Capture the cell that displays the provided text and extract its (x, y) central coordinate. 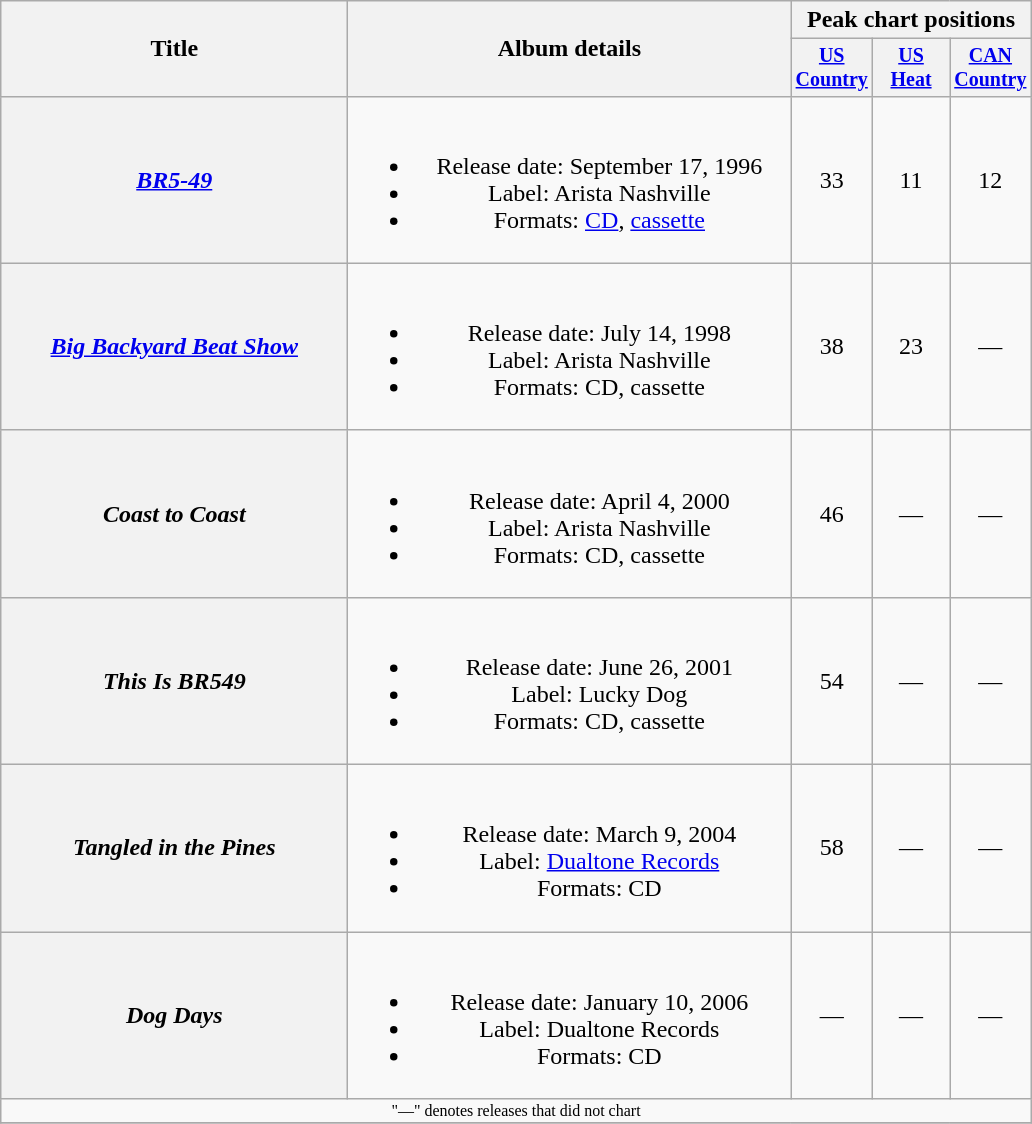
Big Backyard Beat Show (174, 346)
Coast to Coast (174, 514)
Album details (570, 49)
23 (912, 346)
58 (832, 848)
46 (832, 514)
Dog Days (174, 1016)
38 (832, 346)
12 (991, 180)
Peak chart positions (911, 20)
Tangled in the Pines (174, 848)
11 (912, 180)
Title (174, 49)
Release date: September 17, 1996Label: Arista NashvilleFormats: CD, cassette (570, 180)
"—" denotes releases that did not chart (516, 1111)
Release date: June 26, 2001Label: Lucky DogFormats: CD, cassette (570, 680)
CAN Country (991, 68)
Release date: April 4, 2000Label: Arista NashvilleFormats: CD, cassette (570, 514)
US Heat (912, 68)
33 (832, 180)
Release date: March 9, 2004Label: Dualtone RecordsFormats: CD (570, 848)
54 (832, 680)
Release date: July 14, 1998Label: Arista NashvilleFormats: CD, cassette (570, 346)
Release date: January 10, 2006Label: Dualtone RecordsFormats: CD (570, 1016)
US Country (832, 68)
This Is BR549 (174, 680)
BR5-49 (174, 180)
